For the text-containing cell, return its midpoint in [X, Y] coordinate format. 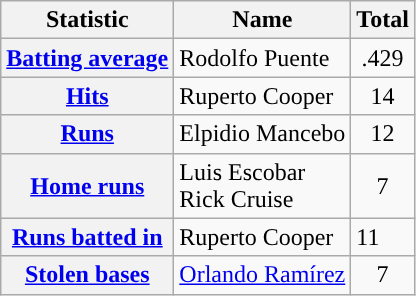
Elpidio Mancebo [262, 134]
Total [383, 20]
Runs batted in [88, 237]
11 [383, 237]
Stolen bases [88, 275]
.429 [383, 58]
Name [262, 20]
Hits [88, 96]
12 [383, 134]
Home runs [88, 186]
Luis Escobar Rick Cruise [262, 186]
Orlando Ramírez [262, 275]
Rodolfo Puente [262, 58]
Runs [88, 134]
Batting average [88, 58]
Statistic [88, 20]
14 [383, 96]
